Locate the cell with the specified text and output its [x, y] center coordinate. 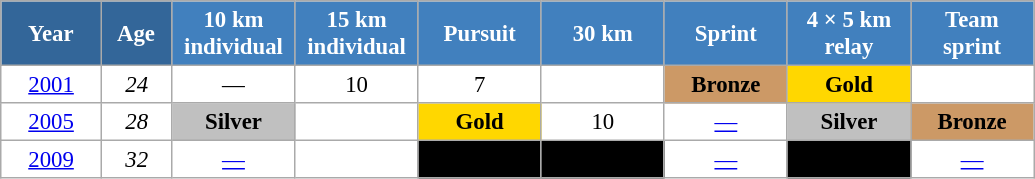
32 [136, 160]
10 km individual [234, 34]
Pursuit [480, 34]
24 [136, 85]
4 × 5 km relay [848, 34]
Age [136, 34]
28 [136, 122]
15 km individual [356, 34]
2005 [52, 122]
Team sprint [972, 34]
2001 [52, 85]
2009 [52, 160]
Sprint [726, 34]
Year [52, 34]
7 [480, 85]
30 km [602, 34]
